From the cell containing the given text, extract its center point as (x, y) coordinate. 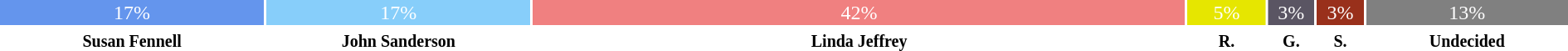
42% (859, 13)
5% (1227, 13)
13% (1467, 13)
